Detect which cell encompasses the target text, then output its [X, Y] center coordinate. 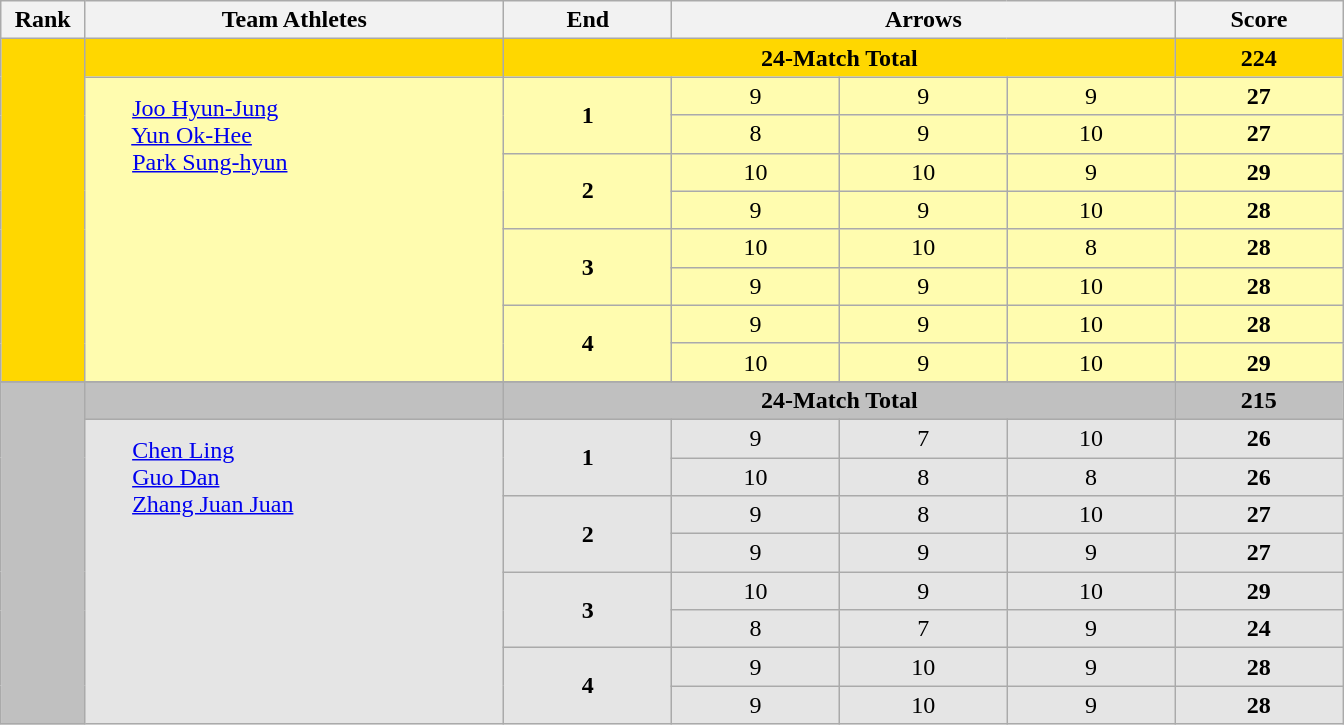
Chen Ling Guo Dan Zhang Juan Juan [294, 571]
End [588, 20]
Score [1259, 20]
Team Athletes [294, 20]
Joo Hyun-Jung Yun Ok-Hee Park Sung-hyun [294, 229]
224 [1259, 58]
24 [1259, 629]
Rank [43, 20]
Arrows [924, 20]
215 [1259, 400]
